Search for the cell housing the specified text and yield its (X, Y) center coordinate. 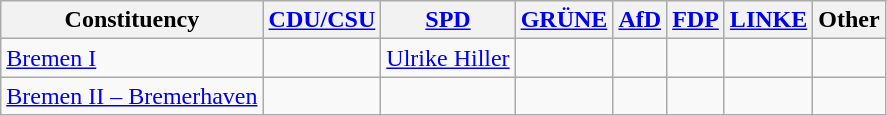
Other (849, 20)
Bremen II – Bremerhaven (132, 96)
LINKE (768, 20)
CDU/CSU (322, 20)
Constituency (132, 20)
AfD (640, 20)
SPD (448, 20)
Ulrike Hiller (448, 58)
FDP (696, 20)
GRÜNE (564, 20)
Bremen I (132, 58)
